Return (X, Y) of the center of cell containing provided text 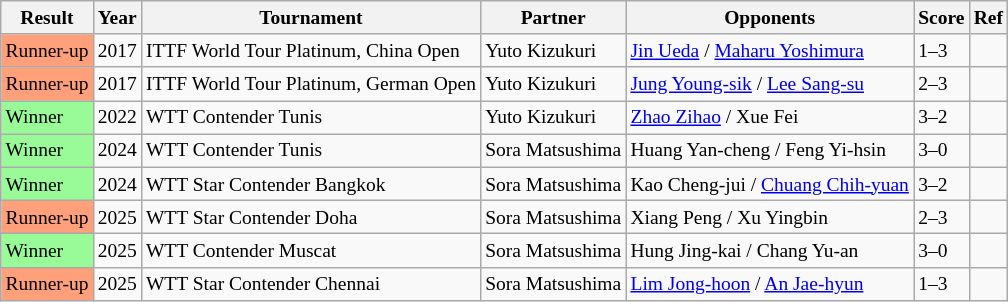
Kao Cheng-jui / Chuang Chih-yuan (770, 184)
WTT Contender Muscat (310, 250)
WTT Star Contender Chennai (310, 284)
2022 (117, 118)
Zhao Zihao / Xue Fei (770, 118)
Year (117, 18)
Result (47, 18)
Jung Young-sik / Lee Sang-su (770, 84)
Jin Ueda / Maharu Yoshimura (770, 50)
Tournament (310, 18)
ITTF World Tour Platinum, China Open (310, 50)
Lim Jong-hoon / An Jae-hyun (770, 284)
WTT Star Contender Doha (310, 216)
Ref (988, 18)
Hung Jing-kai / Chang Yu-an (770, 250)
Opponents (770, 18)
Huang Yan-cheng / Feng Yi-hsin (770, 150)
Partner (554, 18)
Score (942, 18)
WTT Star Contender Bangkok (310, 184)
ITTF World Tour Platinum, German Open (310, 84)
Xiang Peng / Xu Yingbin (770, 216)
